Provide the [x, y] coordinate of the cell's center where the given text is located.  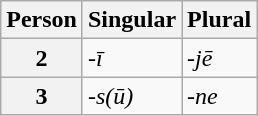
-ī [132, 58]
-jē [220, 58]
Person [42, 20]
3 [42, 96]
Singular [132, 20]
Plural [220, 20]
2 [42, 58]
-s(ū) [132, 96]
-ne [220, 96]
